Provide the [x, y] coordinate of the cell's center where the given text is located.  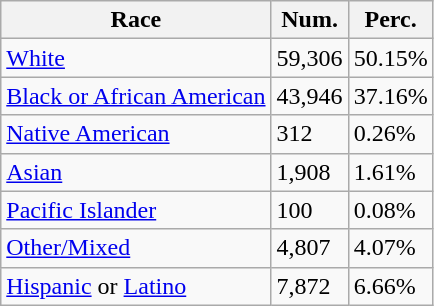
0.26% [390, 134]
1,908 [310, 172]
0.08% [390, 210]
59,306 [310, 58]
Pacific Islander [136, 210]
100 [310, 210]
Race [136, 20]
43,946 [310, 96]
4.07% [390, 248]
Native American [136, 134]
4,807 [310, 248]
312 [310, 134]
7,872 [310, 286]
1.61% [390, 172]
50.15% [390, 58]
Num. [310, 20]
Asian [136, 172]
Other/Mixed [136, 248]
37.16% [390, 96]
Hispanic or Latino [136, 286]
Black or African American [136, 96]
6.66% [390, 286]
White [136, 58]
Perc. [390, 20]
